Locate the cell with the specified text and output its (x, y) center coordinate. 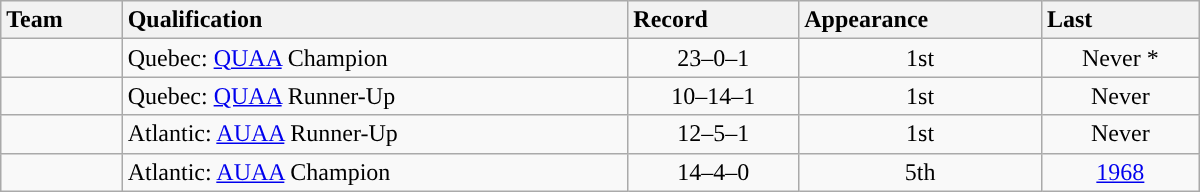
10–14–1 (714, 96)
Quebec: QUAA Runner-Up (375, 96)
Qualification (375, 20)
Quebec: QUAA Champion (375, 58)
Appearance (920, 20)
1968 (1120, 172)
Last (1120, 20)
Atlantic: AUAA Champion (375, 172)
5th (920, 172)
14–4–0 (714, 172)
Team (62, 20)
Never * (1120, 58)
Record (714, 20)
12–5–1 (714, 134)
23–0–1 (714, 58)
Atlantic: AUAA Runner-Up (375, 134)
